Output the (x, y) coordinate of the center of the cell containing the given text.  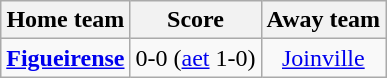
Home team (66, 20)
Figueirense (66, 58)
Score (196, 20)
Away team (324, 20)
0-0 (aet 1-0) (196, 58)
Joinville (324, 58)
